Locate the cell with the specified text and output its [X, Y] center coordinate. 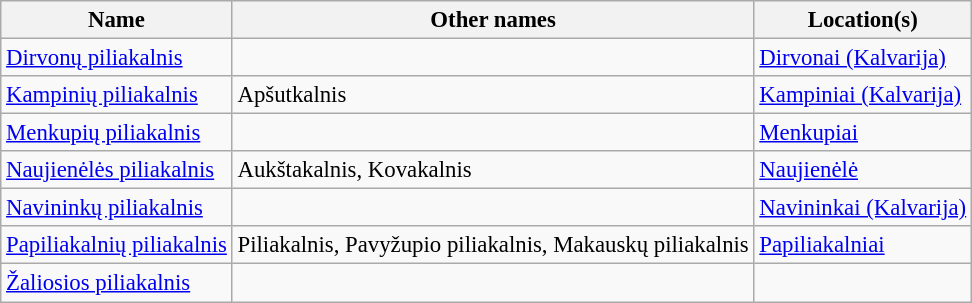
Menkupiai [862, 133]
Piliakalnis, Pavyžupio piliakalnis, Makauskų piliakalnis [493, 245]
Name [116, 20]
Location(s) [862, 20]
Kampiniai (Kalvarija) [862, 95]
Kampinių piliakalnis [116, 95]
Other names [493, 20]
Papiliakalniai [862, 245]
Menkupių piliakalnis [116, 133]
Navininkų piliakalnis [116, 208]
Dirvonai (Kalvarija) [862, 58]
Naujienėlė [862, 170]
Naujienėlės piliakalnis [116, 170]
Navininkai (Kalvarija) [862, 208]
Dirvonų piliakalnis [116, 58]
Papiliakalnių piliakalnis [116, 245]
Aukštakalnis, Kovakalnis [493, 170]
Žaliosios piliakalnis [116, 283]
Apšutkalnis [493, 95]
